Search for the cell housing the specified text and yield its (x, y) center coordinate. 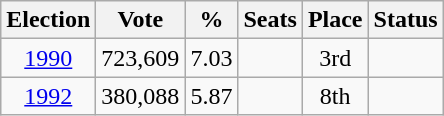
Vote (140, 20)
Election (48, 20)
% (212, 20)
Status (406, 20)
7.03 (212, 58)
3rd (335, 58)
1990 (48, 58)
380,088 (140, 96)
723,609 (140, 58)
Place (335, 20)
5.87 (212, 96)
1992 (48, 96)
8th (335, 96)
Seats (270, 20)
